Scan for the cell matching the given text and deliver its [X, Y] coordinate at center. 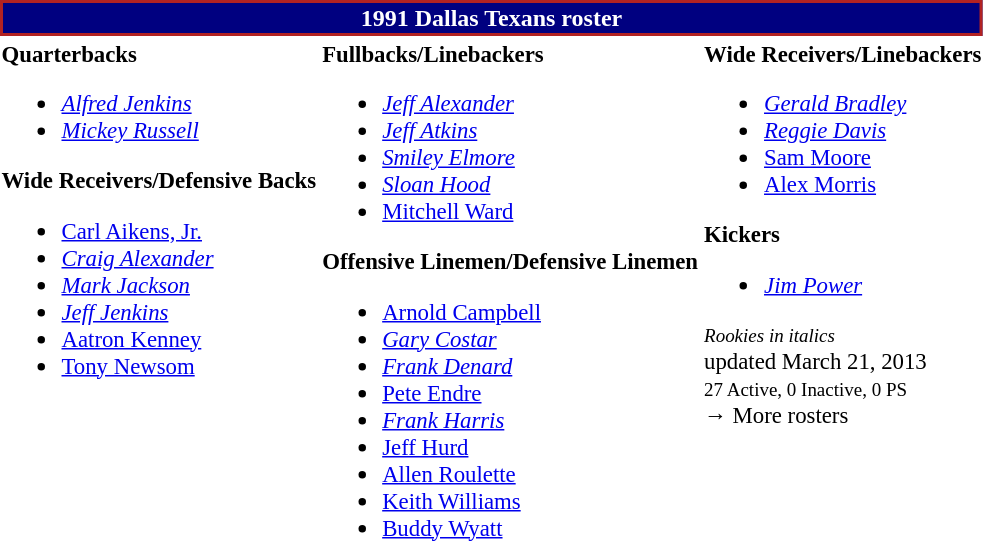
1991 Dallas Texans roster [492, 18]
